Scan for the cell matching the given text and deliver its (X, Y) coordinate at center. 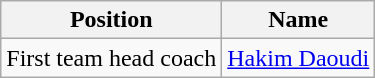
Position (112, 20)
Name (298, 20)
Hakim Daoudi (298, 58)
First team head coach (112, 58)
